From the cell containing the given text, extract its center point as (X, Y) coordinate. 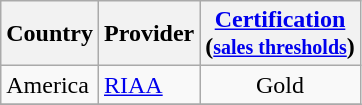
Country (50, 34)
RIAA (148, 85)
Gold (280, 85)
Provider (148, 34)
America (50, 85)
Certification(sales thresholds) (280, 34)
